Search for the cell housing the specified text and yield its [X, Y] center coordinate. 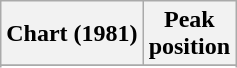
Chart (1981) [72, 34]
Peakposition [189, 34]
